From the cell containing the given text, extract its center point as (x, y) coordinate. 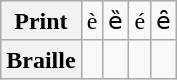
Braille (41, 59)
é (140, 21)
ȇ (164, 21)
ȅ (116, 21)
Print (41, 21)
è (92, 21)
